Capture the cell that displays the provided text and extract its (X, Y) central coordinate. 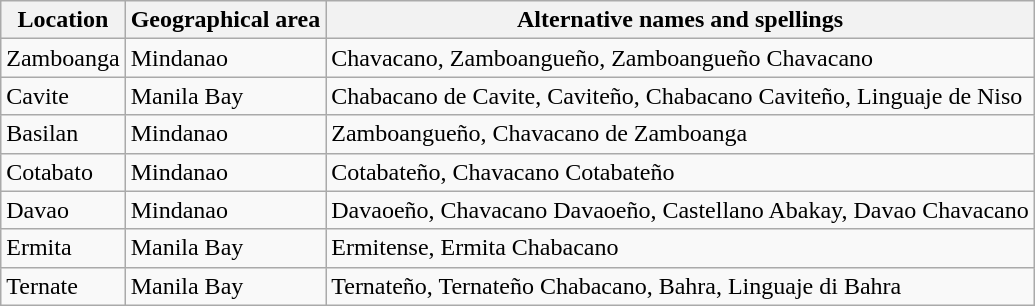
Chabacano de Cavite, Caviteño, Chabacano Caviteño, Linguaje de Niso (680, 96)
Location (63, 20)
Davao (63, 210)
Ermitense, Ermita Chabacano (680, 248)
Cotabateño, Chavacano Cotabateño (680, 172)
Zamboanga (63, 58)
Chavacano, Zamboangueño, Zamboangueño Chavacano (680, 58)
Cavite (63, 96)
Ternateño, Ternateño Chabacano, Bahra, Linguaje di Bahra (680, 286)
Ermita (63, 248)
Alternative names and spellings (680, 20)
Basilan (63, 134)
Cotabato (63, 172)
Davaoeño, Chavacano Davaoeño, Castellano Abakay, Davao Chavacano (680, 210)
Zamboangueño, Chavacano de Zamboanga (680, 134)
Geographical area (226, 20)
Ternate (63, 286)
